Locate the cell with the specified text and output its [x, y] center coordinate. 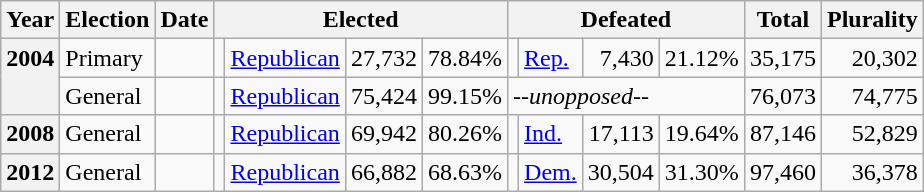
Elected [361, 20]
30,504 [620, 172]
52,829 [872, 134]
36,378 [872, 172]
Dem. [551, 172]
20,302 [872, 58]
99.15% [464, 96]
31.30% [702, 172]
69,942 [384, 134]
Election [108, 20]
80.26% [464, 134]
27,732 [384, 58]
Plurality [872, 20]
2008 [30, 134]
Defeated [626, 20]
17,113 [620, 134]
78.84% [464, 58]
Date [184, 20]
Year [30, 20]
66,882 [384, 172]
Total [782, 20]
74,775 [872, 96]
7,430 [620, 58]
35,175 [782, 58]
21.12% [702, 58]
19.64% [702, 134]
87,146 [782, 134]
76,073 [782, 96]
--unopposed-- [626, 96]
2004 [30, 77]
2012 [30, 172]
97,460 [782, 172]
68.63% [464, 172]
Primary [108, 58]
75,424 [384, 96]
Ind. [551, 134]
Rep. [551, 58]
